Locate the cell with the specified text and output its [x, y] center coordinate. 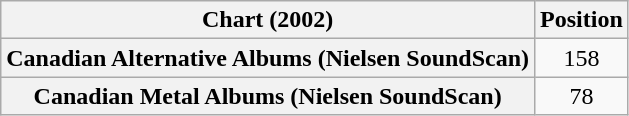
78 [582, 96]
Canadian Metal Albums (Nielsen SoundScan) [268, 96]
Canadian Alternative Albums (Nielsen SoundScan) [268, 58]
Chart (2002) [268, 20]
158 [582, 58]
Position [582, 20]
